For the text-containing cell, return its midpoint in [x, y] coordinate format. 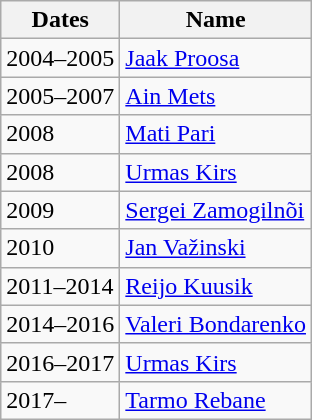
2014–2016 [60, 324]
2016–2017 [60, 362]
Reijo Kuusik [216, 286]
2005–2007 [60, 96]
Ain Mets [216, 96]
Valeri Bondarenko [216, 324]
2010 [60, 248]
Name [216, 20]
2017– [60, 400]
Sergei Zamogilnõi [216, 210]
Jan Važinski [216, 248]
Jaak Proosa [216, 58]
Dates [60, 20]
2009 [60, 210]
Tarmo Rebane [216, 400]
Mati Pari [216, 134]
2004–2005 [60, 58]
2011–2014 [60, 286]
